Pinpoint the cell where the given text exists, returning its [X, Y] midpoint coordinate. 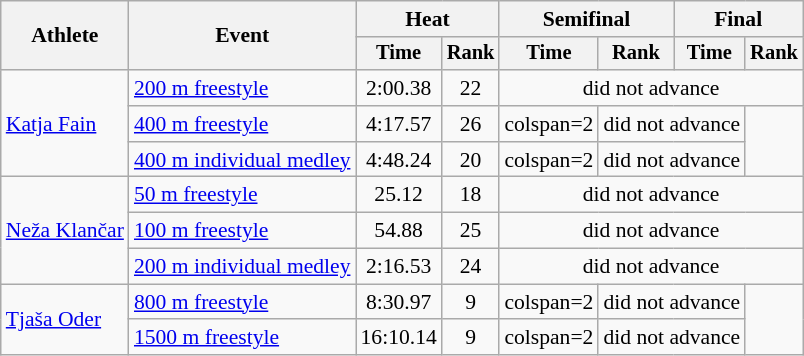
8:30.97 [399, 302]
Tjaša Oder [65, 320]
4:17.57 [399, 124]
2:16.53 [399, 267]
200 m individual medley [242, 267]
Athlete [65, 36]
20 [471, 160]
54.88 [399, 231]
4:48.24 [399, 160]
400 m individual medley [242, 160]
50 m freestyle [242, 195]
Semifinal [586, 19]
22 [471, 88]
24 [471, 267]
26 [471, 124]
18 [471, 195]
Katja Fain [65, 124]
16:10.14 [399, 338]
400 m freestyle [242, 124]
800 m freestyle [242, 302]
Final [738, 19]
200 m freestyle [242, 88]
Event [242, 36]
2:00.38 [399, 88]
Heat [428, 19]
25 [471, 231]
100 m freestyle [242, 231]
1500 m freestyle [242, 338]
Neža Klančar [65, 230]
25.12 [399, 195]
